Locate the cell with the specified text and output its (X, Y) center coordinate. 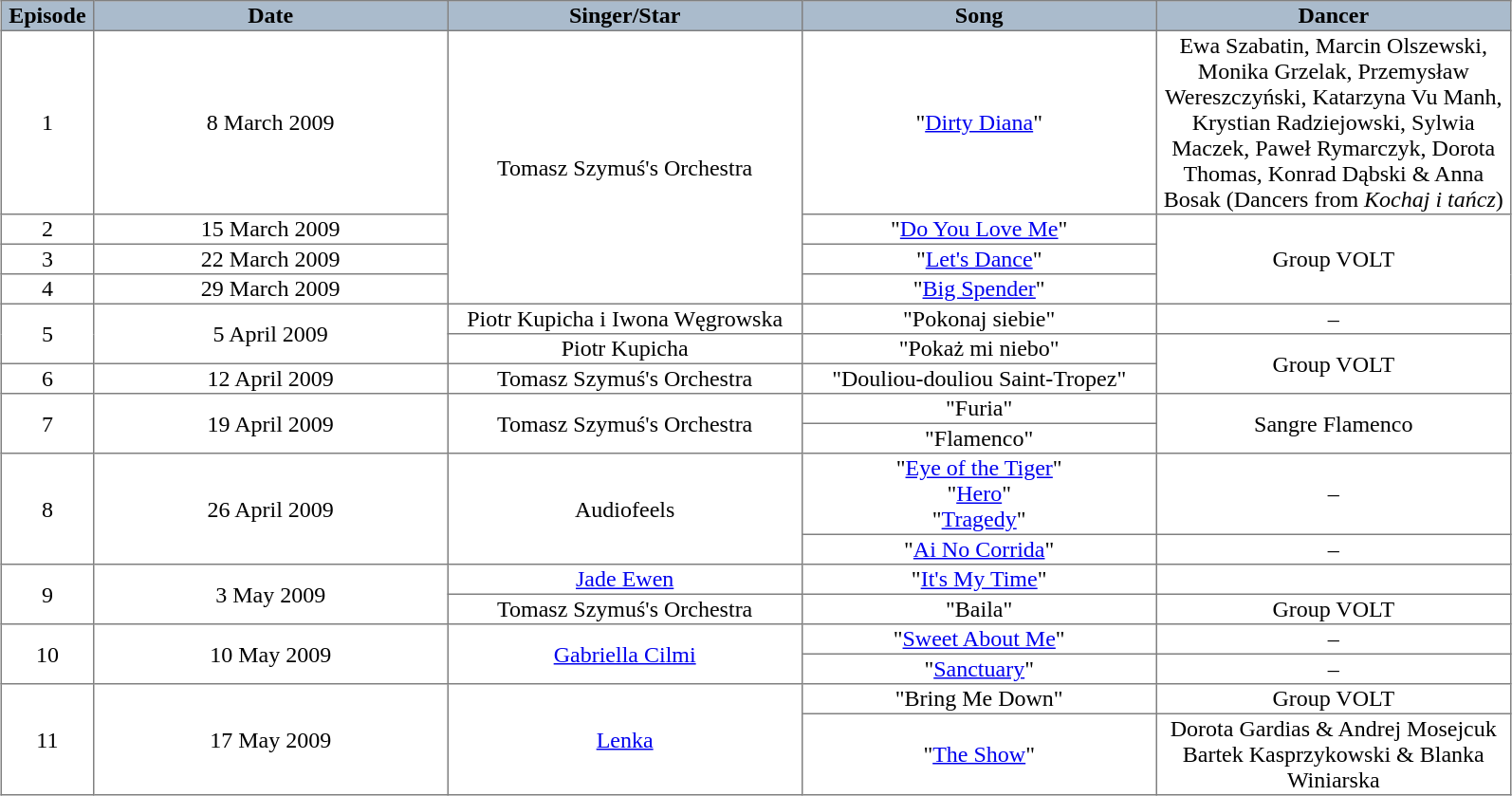
Dorota Gardias & Andrej Mosejcuk Bartek Kasprzykowski & Blanka Winiarska (1334, 754)
10 May 2009 (270, 655)
"Sweet About Me" (979, 639)
8 March 2009 (270, 122)
7 (47, 423)
Lenka (625, 740)
"Dirty Diana" (979, 122)
Piotr Kupicha i Iwona Węgrowska (625, 319)
"Sanctuary" (979, 669)
5 (47, 334)
22 March 2009 (270, 259)
Episode (47, 16)
Jade Ewen (625, 580)
17 May 2009 (270, 740)
Gabriella Cilmi (625, 655)
"It's My Time" (979, 580)
"The Show" (979, 754)
1 (47, 122)
"Big Spender" (979, 289)
"Bring Me Down" (979, 699)
"Pokaż mi niebo" (979, 349)
15 March 2009 (270, 230)
3 (47, 259)
Sangre Flamenco (1334, 423)
Singer/Star (625, 16)
"Eye of the Tiger""Hero""Tragedy" (979, 494)
"Pokonaj siebie" (979, 319)
"Ai No Corrida" (979, 549)
"Flamenco" (979, 438)
2 (47, 230)
11 (47, 740)
"Furia" (979, 409)
9 (47, 594)
"Do You Love Me" (979, 230)
Song (979, 16)
Dancer (1334, 16)
19 April 2009 (270, 423)
12 April 2009 (270, 379)
"Let's Dance" (979, 259)
5 April 2009 (270, 334)
4 (47, 289)
8 (47, 509)
Audiofeels (625, 509)
29 March 2009 (270, 289)
6 (47, 379)
26 April 2009 (270, 509)
"Baila" (979, 609)
"Douliou-douliou Saint-Tropez" (979, 379)
Date (270, 16)
10 (47, 655)
Piotr Kupicha (625, 349)
3 May 2009 (270, 594)
